Identify which cell holds the provided text, then report its (x, y) central coordinate. 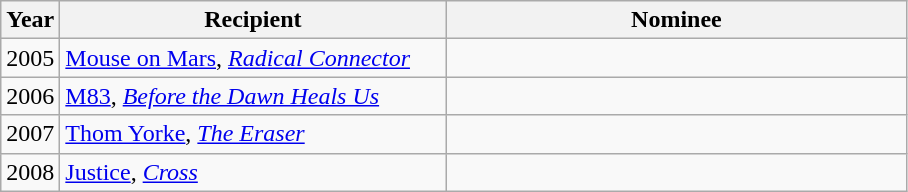
Mouse on Mars, Radical Connector (253, 58)
2005 (30, 58)
Nominee (676, 20)
Thom Yorke, The Eraser (253, 134)
2007 (30, 134)
2006 (30, 96)
Recipient (253, 20)
2008 (30, 172)
Year (30, 20)
M83, Before the Dawn Heals Us (253, 96)
Justice, Cross (253, 172)
